Pinpoint the cell where the given text exists, returning its [x, y] midpoint coordinate. 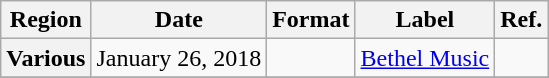
Date [179, 20]
Region [46, 20]
January 26, 2018 [179, 58]
Format [311, 20]
Various [46, 58]
Bethel Music [425, 58]
Label [425, 20]
Ref. [522, 20]
